Return the (x, y) coordinate for the center point of the cell that contains the specified text.  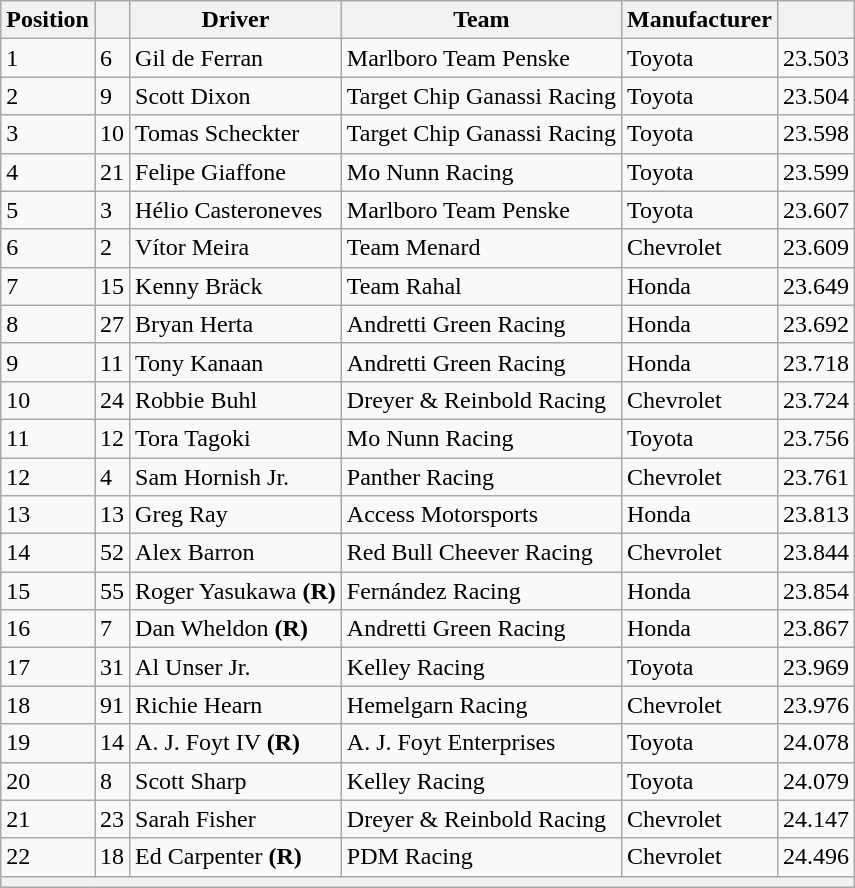
Fernández Racing (481, 591)
PDM Racing (481, 857)
Tora Tagoki (236, 438)
23.649 (816, 286)
Felipe Giaffone (236, 172)
Driver (236, 20)
A. J. Foyt IV (R) (236, 743)
23.504 (816, 96)
Hélio Casteroneves (236, 210)
23.718 (816, 362)
91 (112, 705)
Scott Dixon (236, 96)
Al Unser Jr. (236, 667)
23.854 (816, 591)
27 (112, 324)
23.976 (816, 705)
Manufacturer (699, 20)
24.078 (816, 743)
Dan Wheldon (R) (236, 629)
24.147 (816, 819)
23.867 (816, 629)
23.969 (816, 667)
52 (112, 553)
23.756 (816, 438)
Kenny Bräck (236, 286)
23.609 (816, 248)
Sarah Fisher (236, 819)
23.844 (816, 553)
Richie Hearn (236, 705)
24.079 (816, 781)
Red Bull Cheever Racing (481, 553)
23.503 (816, 58)
Bryan Herta (236, 324)
A. J. Foyt Enterprises (481, 743)
23.724 (816, 400)
1 (48, 58)
23.813 (816, 515)
Ed Carpenter (R) (236, 857)
24 (112, 400)
23.761 (816, 477)
Roger Yasukawa (R) (236, 591)
Tony Kanaan (236, 362)
19 (48, 743)
22 (48, 857)
5 (48, 210)
23 (112, 819)
Robbie Buhl (236, 400)
31 (112, 667)
Access Motorsports (481, 515)
Tomas Scheckter (236, 134)
Sam Hornish Jr. (236, 477)
Team Menard (481, 248)
Gil de Ferran (236, 58)
Alex Barron (236, 553)
Team (481, 20)
23.692 (816, 324)
Scott Sharp (236, 781)
Panther Racing (481, 477)
Team Rahal (481, 286)
24.496 (816, 857)
55 (112, 591)
23.598 (816, 134)
23.607 (816, 210)
16 (48, 629)
Vítor Meira (236, 248)
20 (48, 781)
Greg Ray (236, 515)
Hemelgarn Racing (481, 705)
23.599 (816, 172)
Position (48, 20)
17 (48, 667)
